Output the (x, y) coordinate of the center of the cell containing the given text.  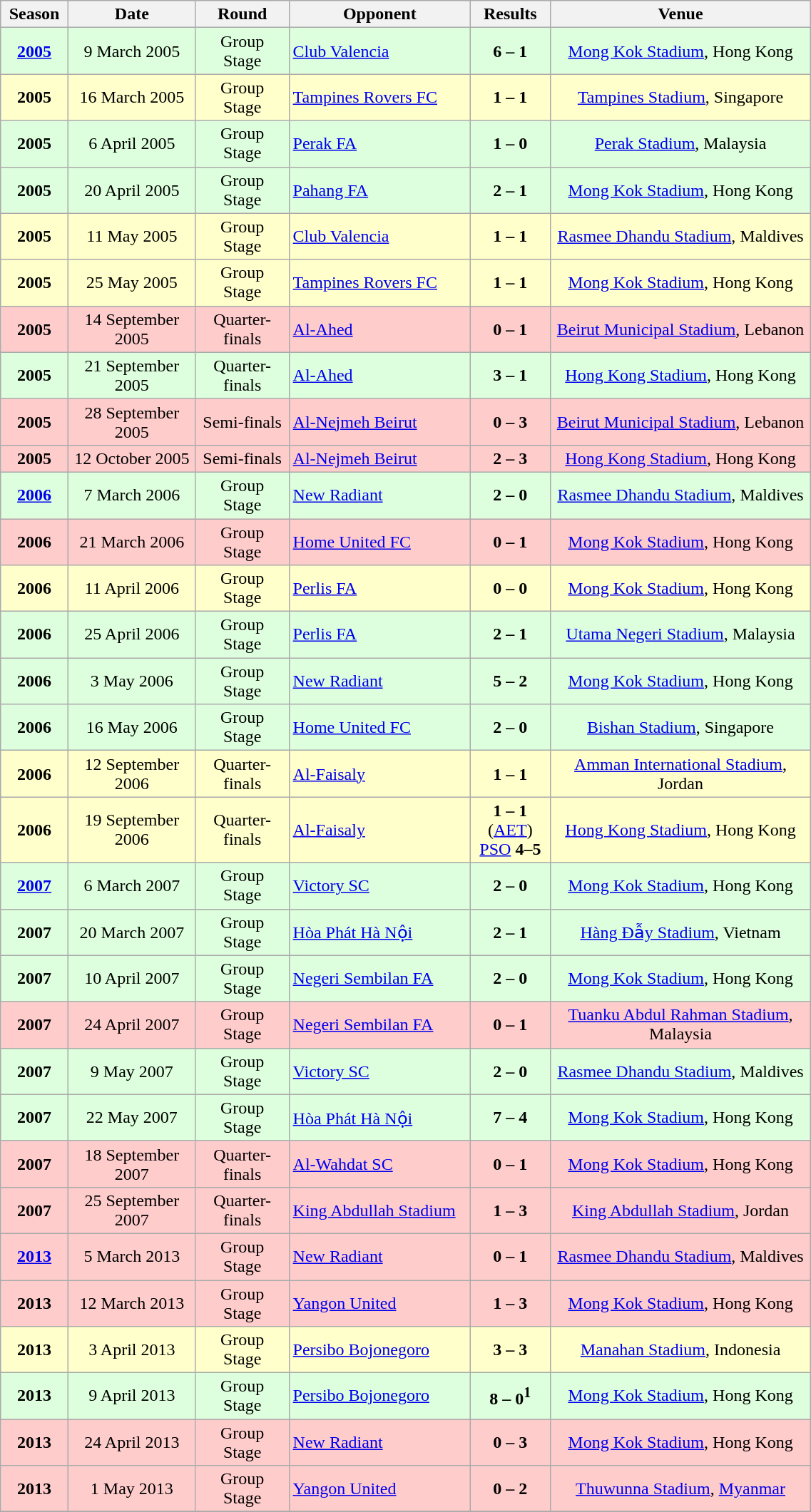
21 September 2005 (131, 375)
3 – 1 (511, 375)
9 March 2005 (131, 51)
14 September 2005 (131, 329)
Venue (680, 14)
28 September 2005 (131, 422)
24 April 2013 (131, 1443)
Results (511, 14)
7 – 4 (511, 1118)
1 May 2013 (131, 1488)
12 October 2005 (131, 458)
11 May 2005 (131, 237)
5 – 2 (511, 682)
25 April 2006 (131, 634)
1 – 0 (511, 144)
25 May 2005 (131, 282)
Perak FA (379, 144)
3 May 2006 (131, 682)
16 March 2005 (131, 97)
18 September 2007 (131, 1163)
20 April 2005 (131, 190)
2 – 3 (511, 458)
25 September 2007 (131, 1210)
6 – 1 (511, 51)
Utama Negeri Stadium, Malaysia (680, 634)
0 – 2 (511, 1488)
8 – 01 (511, 1396)
24 April 2007 (131, 1025)
11 April 2006 (131, 589)
0 – 0 (511, 589)
Tampines Stadium, Singapore (680, 97)
21 March 2006 (131, 542)
22 May 2007 (131, 1118)
12 September 2006 (131, 774)
19 September 2006 (131, 830)
12 March 2013 (131, 1303)
Bishan Stadium, Singapore (680, 727)
7 March 2006 (131, 495)
Round (243, 14)
3 – 3 (511, 1350)
Date (131, 14)
Thuwunna Stadium, Myanmar (680, 1488)
King Abdullah Stadium, Jordan (680, 1210)
Opponent (379, 14)
10 April 2007 (131, 978)
Al-Wahdat SC (379, 1163)
Pahang FA (379, 190)
1 – 1 (AET)PSO 4–5 (511, 830)
Tuanku Abdul Rahman Stadium, Malaysia (680, 1025)
6 March 2007 (131, 885)
20 March 2007 (131, 932)
16 May 2006 (131, 727)
6 April 2005 (131, 144)
King Abdullah Stadium (379, 1210)
Season (34, 14)
Hàng Đẫy Stadium, Vietnam (680, 932)
9 May 2007 (131, 1071)
Manahan Stadium, Indonesia (680, 1350)
3 April 2013 (131, 1350)
5 March 2013 (131, 1256)
Amman International Stadium, Jordan (680, 774)
9 April 2013 (131, 1396)
Perak Stadium, Malaysia (680, 144)
